From the cell containing the given text, extract its center point as [x, y] coordinate. 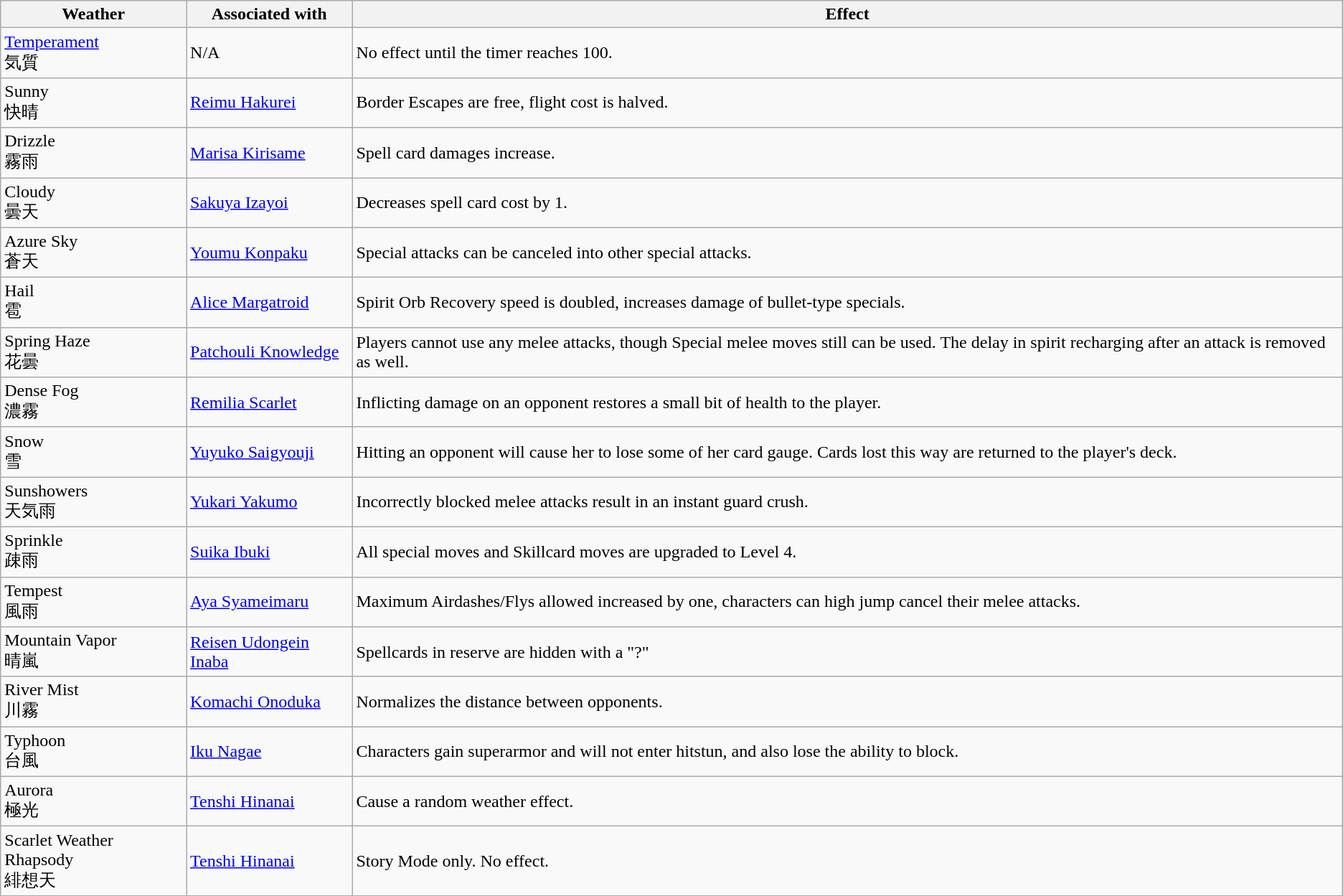
Drizzle霧雨 [93, 153]
Sunshowers天気雨 [93, 502]
Remilia Scarlet [270, 402]
Tempest風雨 [93, 602]
Iku Nagae [270, 752]
Aurora極光 [93, 801]
Cause a random weather effect. [847, 801]
Komachi Onoduka [270, 702]
Effect [847, 14]
Weather [93, 14]
No effect until the timer reaches 100. [847, 53]
Aya Syameimaru [270, 602]
Yukari Yakumo [270, 502]
Spring Haze花曇 [93, 352]
Yuyuko Saigyouji [270, 452]
Marisa Kirisame [270, 153]
Hitting an opponent will cause her to lose some of her card gauge. Cards lost this way are returned to the player's deck. [847, 452]
Cloudy曇天 [93, 203]
Associated with [270, 14]
Sprinkle疎雨 [93, 552]
Border Escapes are free, flight cost is halved. [847, 103]
Youmu Konpaku [270, 253]
Suika Ibuki [270, 552]
Snow雪 [93, 452]
Sunny快晴 [93, 103]
Characters gain superarmor and will not enter hitstun, and also lose the ability to block. [847, 752]
Reisen Udongein Inaba [270, 652]
Azure Sky蒼天 [93, 253]
River Mist川霧 [93, 702]
Decreases spell card cost by 1. [847, 203]
Dense Fog濃霧 [93, 402]
Spirit Orb Recovery speed is doubled, increases damage of bullet-type specials. [847, 303]
Reimu Hakurei [270, 103]
Special attacks can be canceled into other special attacks. [847, 253]
Sakuya Izayoi [270, 203]
Inflicting damage on an opponent restores a small bit of health to the player. [847, 402]
Normalizes the distance between opponents. [847, 702]
Spell card damages increase. [847, 153]
Maximum Airdashes/Flys allowed increased by one, characters can high jump cancel their melee attacks. [847, 602]
Alice Margatroid [270, 303]
Typhoon台風 [93, 752]
Patchouli Knowledge [270, 352]
N/A [270, 53]
Temperament気質 [93, 53]
Story Mode only. No effect. [847, 861]
Mountain Vapor晴嵐 [93, 652]
Incorrectly blocked melee attacks result in an instant guard crush. [847, 502]
All special moves and Skillcard moves are upgraded to Level 4. [847, 552]
Scarlet Weather Rhapsody緋想天 [93, 861]
Spellcards in reserve are hidden with a "?" [847, 652]
Hail雹 [93, 303]
